Capture the cell that displays the provided text and extract its (x, y) central coordinate. 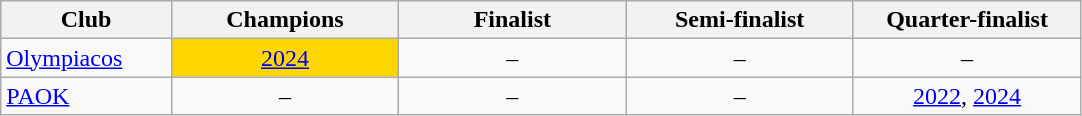
Champions (284, 20)
Quarter-finalist (966, 20)
2024 (284, 58)
Finalist (512, 20)
2022, 2024 (966, 96)
Semi-finalist (740, 20)
Club (86, 20)
PAOK (86, 96)
Olympiacos (86, 58)
